Pinpoint the cell where the given text exists, returning its [X, Y] midpoint coordinate. 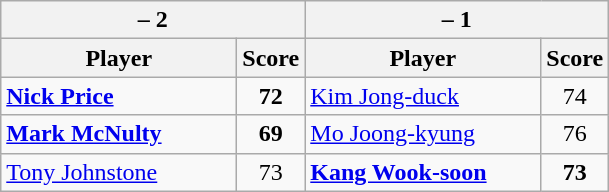
– 1 [457, 20]
Kim Jong-duck [423, 96]
Mo Joong-kyung [423, 134]
69 [271, 134]
Kang Wook-soon [423, 172]
74 [575, 96]
Tony Johnstone [119, 172]
72 [271, 96]
– 2 [153, 20]
Mark McNulty [119, 134]
Nick Price [119, 96]
76 [575, 134]
